Locate the cell with the specified text and output its [X, Y] center coordinate. 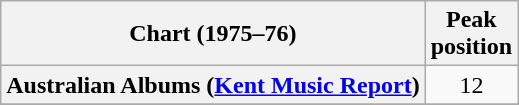
Australian Albums (Kent Music Report) [213, 85]
Chart (1975–76) [213, 34]
Peakposition [471, 34]
12 [471, 85]
